Provide the (x, y) coordinate of the cell's center where the given text is located.  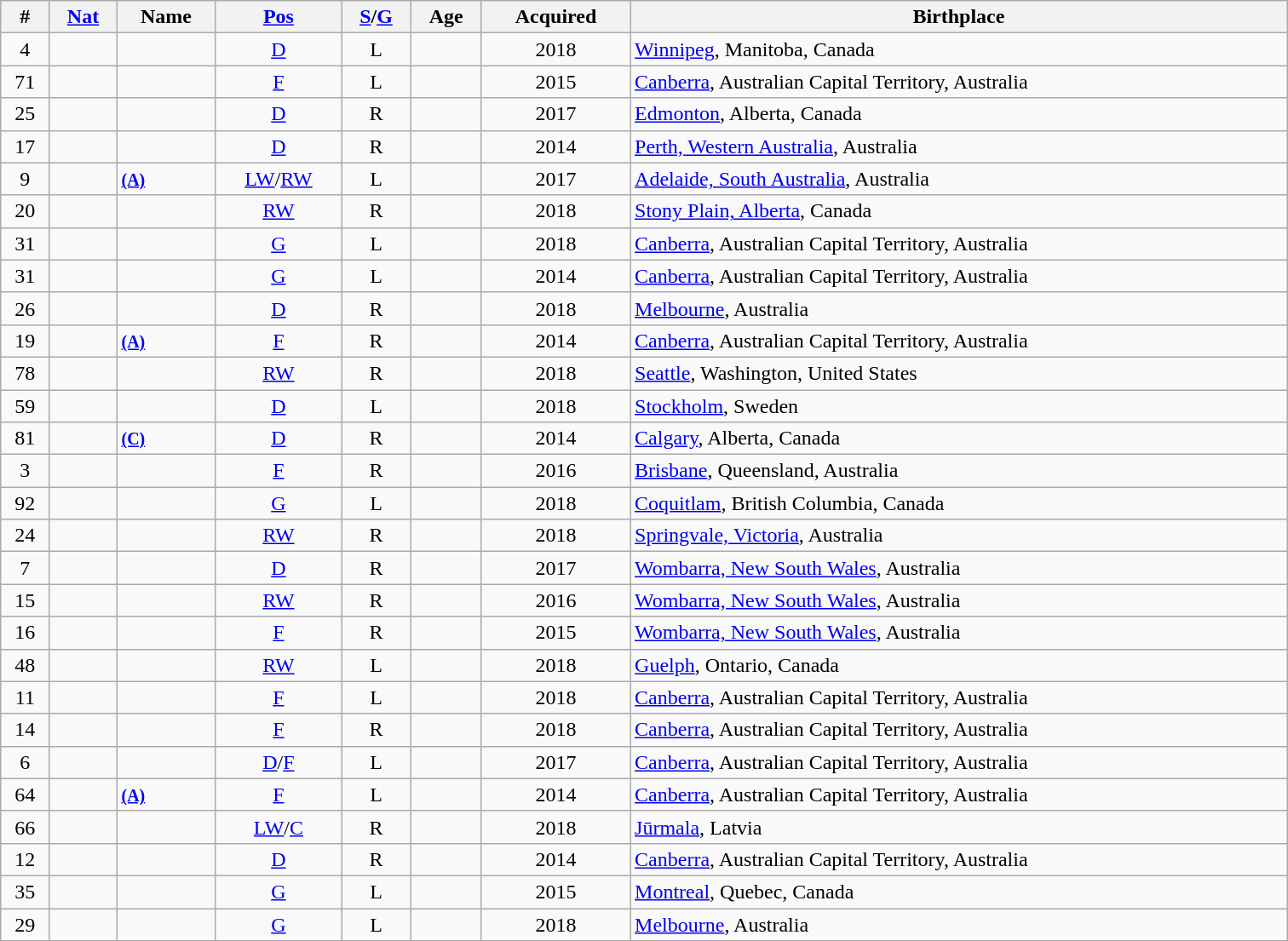
Pos (279, 17)
59 (26, 406)
# (26, 17)
Seattle, Washington, United States (959, 373)
17 (26, 146)
9 (26, 179)
29 (26, 924)
24 (26, 536)
Edmonton, Alberta, Canada (959, 114)
Acquired (555, 17)
Stockholm, Sweden (959, 406)
Perth, Western Australia, Australia (959, 146)
4 (26, 49)
78 (26, 373)
20 (26, 211)
26 (26, 308)
92 (26, 503)
35 (26, 892)
Adelaide, South Australia, Australia (959, 179)
Montreal, Quebec, Canada (959, 892)
Jūrmala, Latvia (959, 827)
6 (26, 762)
48 (26, 665)
Springvale, Victoria, Australia (959, 536)
Name (166, 17)
Calgary, Alberta, Canada (959, 439)
81 (26, 439)
64 (26, 795)
Nat (83, 17)
D/F (279, 762)
16 (26, 633)
S/G (377, 17)
3 (26, 471)
Stony Plain, Alberta, Canada (959, 211)
Guelph, Ontario, Canada (959, 665)
LW/RW (279, 179)
15 (26, 600)
Brisbane, Queensland, Australia (959, 471)
Age (446, 17)
Coquitlam, British Columbia, Canada (959, 503)
7 (26, 568)
(C) (166, 439)
Birthplace (959, 17)
19 (26, 341)
11 (26, 697)
12 (26, 859)
Winnipeg, Manitoba, Canada (959, 49)
71 (26, 82)
66 (26, 827)
14 (26, 730)
25 (26, 114)
LW/C (279, 827)
